Locate the cell with the specified text and output its (x, y) center coordinate. 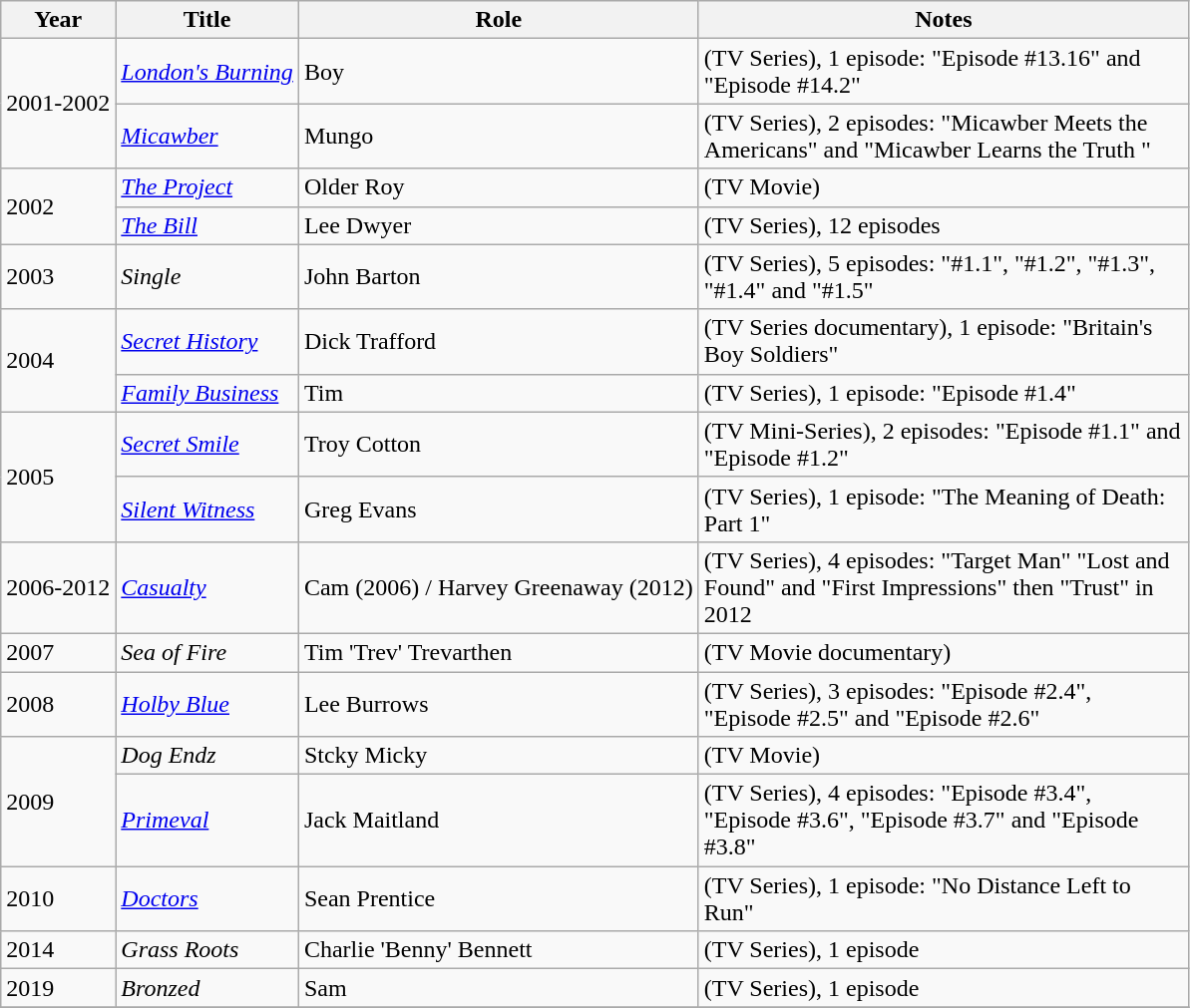
(TV Series), 12 episodes (944, 225)
2007 (58, 652)
Role (499, 20)
Year (58, 20)
Tim 'Trev' Trevarthen (499, 652)
Casualty (207, 587)
(TV Movie documentary) (944, 652)
(TV Series documentary), 1 episode: "Britain's Boy Soldiers" (944, 341)
Single (207, 277)
Charlie 'Benny' Bennett (499, 950)
(TV Series), 4 episodes: "Target Man" "Lost and Found" and "First Impressions" then "Trust" in 2012 (944, 587)
Micawber (207, 136)
Sam (499, 988)
2001-2002 (58, 104)
Older Roy (499, 187)
(TV Series), 3 episodes: "Episode #2.4", "Episode #2.5" and "Episode #2.6" (944, 704)
2002 (58, 206)
Sea of Fire (207, 652)
(TV Mini-Series), 2 episodes: "Episode #1.1" and "Episode #1.2" (944, 445)
Bronzed (207, 988)
Troy Cotton (499, 445)
(TV Series), 1 episode: "Episode #1.4" (944, 393)
2009 (58, 802)
Secret History (207, 341)
2019 (58, 988)
Family Business (207, 393)
Title (207, 20)
Lee Dwyer (499, 225)
Lee Burrows (499, 704)
(TV Series), 1 episode: "Episode #13.16" and "Episode #14.2" (944, 72)
Dick Trafford (499, 341)
Tim (499, 393)
(TV Series), 5 episodes: "#1.1", "#1.2", "#1.3", "#1.4" and "#1.5" (944, 277)
(TV Series), 1 episode: "No Distance Left to Run" (944, 899)
(TV Series), 2 episodes: "Micawber Meets the Americans" and "Micawber Learns the Truth " (944, 136)
Greg Evans (499, 508)
Stcky Micky (499, 756)
Cam (2006) / Harvey Greenaway (2012) (499, 587)
Holby Blue (207, 704)
Mungo (499, 136)
Grass Roots (207, 950)
2010 (58, 899)
2008 (58, 704)
Primeval (207, 821)
(TV Series), 4 episodes: "Episode #3.4", "Episode #3.6", "Episode #3.7" and "Episode #3.8" (944, 821)
Sean Prentice (499, 899)
2014 (58, 950)
Dog Endz (207, 756)
(TV Series), 1 episode: "The Meaning of Death: Part 1" (944, 508)
Notes (944, 20)
2005 (58, 477)
Secret Smile (207, 445)
2006-2012 (58, 587)
Boy (499, 72)
The Bill (207, 225)
2003 (58, 277)
Jack Maitland (499, 821)
John Barton (499, 277)
Silent Witness (207, 508)
The Project (207, 187)
Doctors (207, 899)
2004 (58, 361)
London's Burning (207, 72)
